Return [x, y] of the center of cell containing provided text 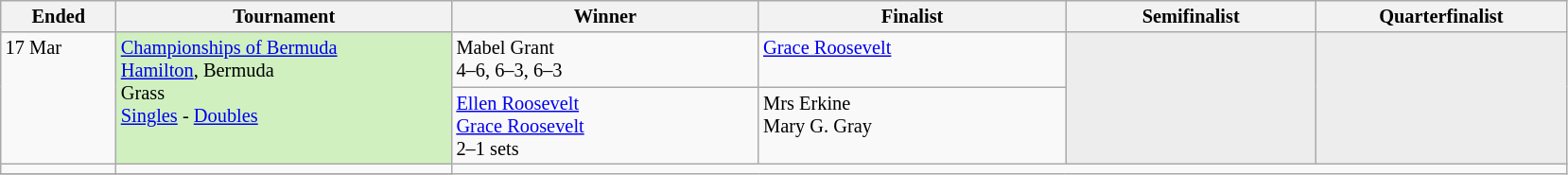
Championships of BermudaHamilton, BermudaGrassSingles - Doubles [284, 98]
Ellen Roosevelt Grace Roosevelt2–1 sets [605, 126]
Mrs Erkine Mary G. Gray [912, 126]
Grace Roosevelt [912, 60]
Ended [59, 16]
Finalist [912, 16]
Winner [605, 16]
Tournament [284, 16]
Semifinalist [1192, 16]
Quarterfinalist [1441, 16]
Mabel Grant4–6, 6–3, 6–3 [605, 60]
17 Mar [59, 98]
